Detect which cell encompasses the target text, then output its (x, y) center coordinate. 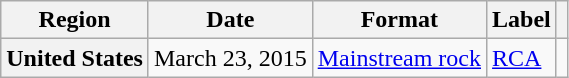
RCA (522, 58)
Format (399, 20)
Region (75, 20)
Label (522, 20)
March 23, 2015 (230, 58)
United States (75, 58)
Date (230, 20)
Mainstream rock (399, 58)
